Scan for the cell matching the given text and deliver its (X, Y) coordinate at center. 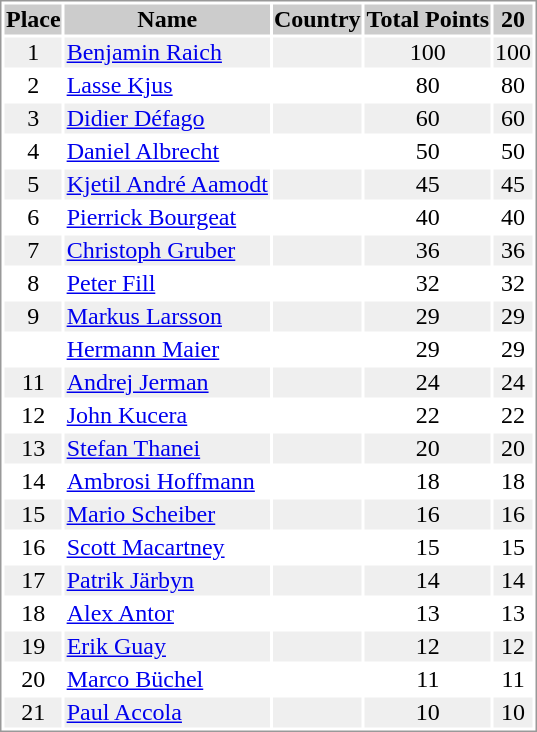
John Kucera (167, 415)
3 (33, 119)
Daniel Albrecht (167, 151)
Total Points (428, 19)
Didier Défago (167, 119)
Markus Larsson (167, 317)
Patrik Järbyn (167, 581)
Christoph Gruber (167, 251)
Pierrick Bourgeat (167, 217)
9 (33, 317)
Peter Fill (167, 283)
Name (167, 19)
2 (33, 85)
Country (317, 19)
Marco Büchel (167, 679)
1 (33, 53)
4 (33, 151)
21 (33, 713)
Andrej Jerman (167, 383)
Lasse Kjus (167, 85)
Place (33, 19)
8 (33, 283)
Mario Scheiber (167, 515)
5 (33, 185)
Ambrosi Hoffmann (167, 481)
6 (33, 217)
17 (33, 581)
Kjetil André Aamodt (167, 185)
Paul Accola (167, 713)
7 (33, 251)
19 (33, 647)
Alex Antor (167, 613)
Erik Guay (167, 647)
Stefan Thanei (167, 449)
Benjamin Raich (167, 53)
Hermann Maier (167, 349)
Scott Macartney (167, 547)
